For the text-containing cell, return its midpoint in (x, y) coordinate format. 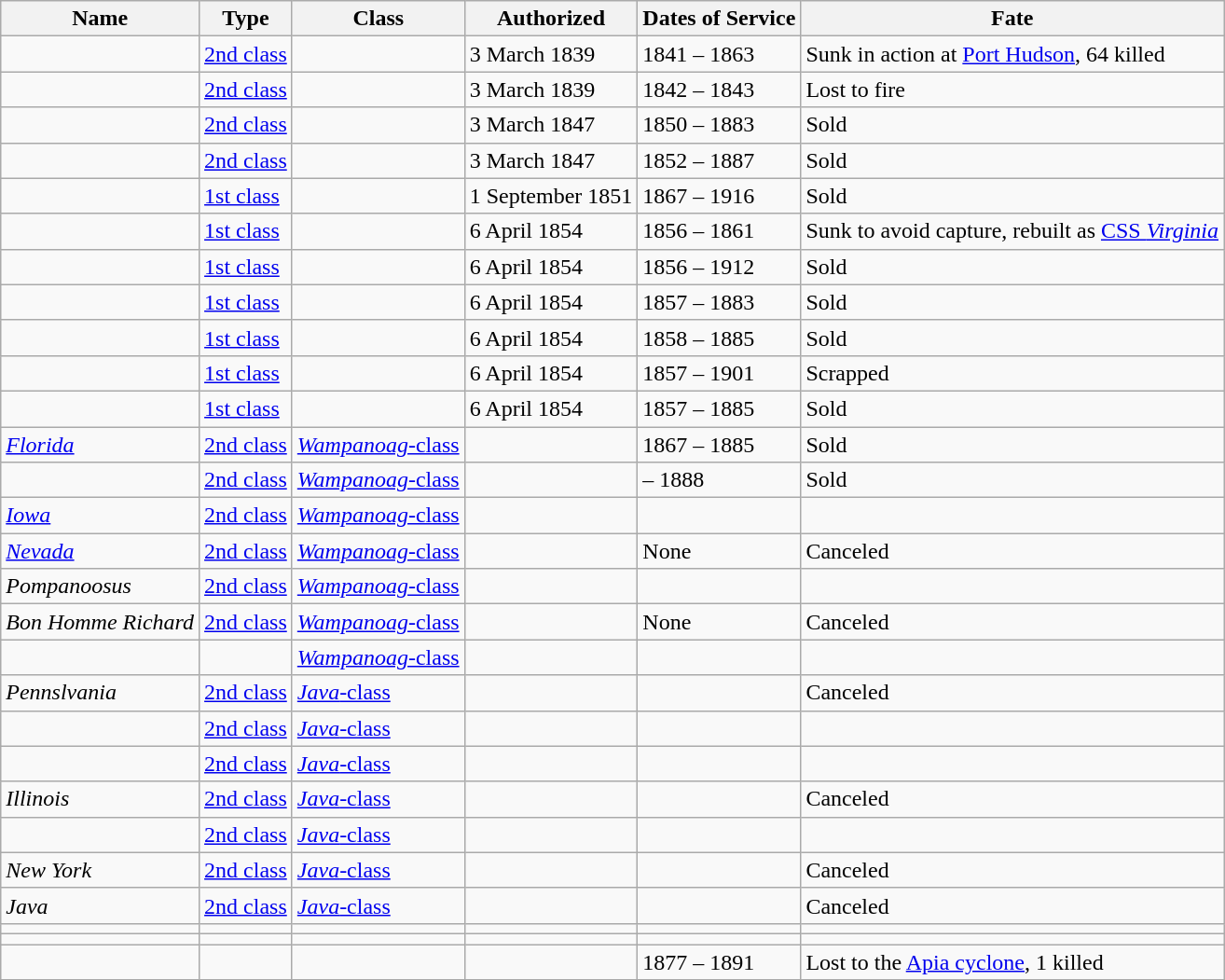
1857 – 1883 (720, 302)
1857 – 1885 (720, 408)
1856 – 1912 (720, 267)
Type (246, 19)
Nevada (101, 551)
Pompanoosus (101, 587)
Java (101, 905)
Lost to fire (1012, 90)
1850 – 1883 (720, 125)
Scrapped (1012, 373)
1857 – 1901 (720, 373)
Name (101, 19)
Iowa (101, 516)
Fate (1012, 19)
Class (379, 19)
1858 – 1885 (720, 338)
1867 – 1885 (720, 445)
– 1888 (720, 480)
Pennslvania (101, 693)
1 September 1851 (551, 196)
1877 – 1891 (720, 961)
1856 – 1861 (720, 231)
Sunk in action at Port Hudson, 64 killed (1012, 54)
Sunk to avoid capture, rebuilt as CSS Virginia (1012, 231)
1841 – 1863 (720, 54)
Dates of Service (720, 19)
1852 – 1887 (720, 160)
Bon Homme Richard (101, 622)
1867 – 1916 (720, 196)
Illinois (101, 799)
Florida (101, 445)
Lost to the Apia cyclone, 1 killed (1012, 961)
New York (101, 870)
1842 – 1843 (720, 90)
Authorized (551, 19)
